Find where the given text appears and provide that cell's center as (x, y) coordinate. 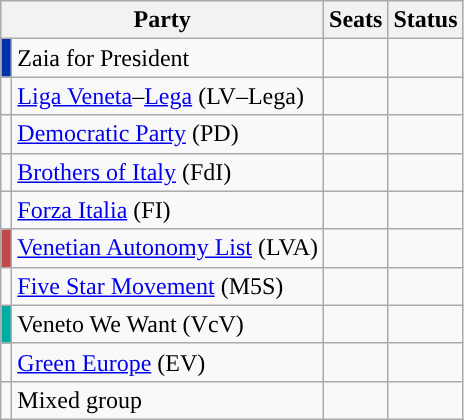
Mixed group (168, 400)
Venetian Autonomy List (LVA) (168, 248)
Zaia for President (168, 58)
Liga Veneta–Lega (LV–Lega) (168, 96)
Five Star Movement (M5S) (168, 286)
Forza Italia (FI) (168, 210)
Veneto We Want (VcV) (168, 324)
Brothers of Italy (FdI) (168, 172)
Seats (356, 20)
Democratic Party (PD) (168, 134)
Status (426, 20)
Party (162, 20)
Green Europe (EV) (168, 362)
